Find where the given text appears and provide that cell's center as (X, Y) coordinate. 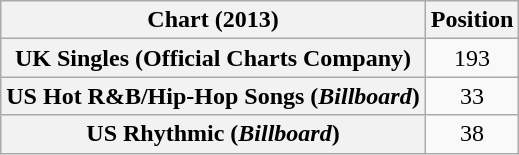
Position (472, 20)
Chart (2013) (213, 20)
33 (472, 96)
193 (472, 58)
UK Singles (Official Charts Company) (213, 58)
38 (472, 134)
US Rhythmic (Billboard) (213, 134)
US Hot R&B/Hip-Hop Songs (Billboard) (213, 96)
